Search for the cell housing the specified text and yield its [x, y] center coordinate. 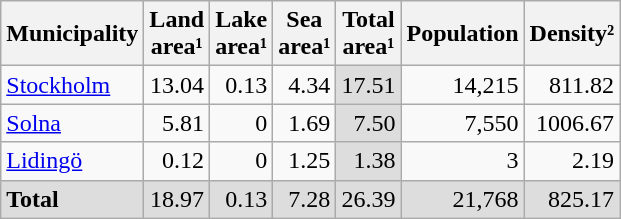
Municipality [72, 34]
Landarea¹ [177, 34]
811.82 [572, 85]
Totalarea¹ [368, 34]
Density² [572, 34]
2.19 [572, 161]
0.12 [177, 161]
Solna [72, 123]
5.81 [177, 123]
7.28 [304, 199]
Seaarea¹ [304, 34]
7.50 [368, 123]
1.25 [304, 161]
7,550 [462, 123]
4.34 [304, 85]
Stockholm [72, 85]
13.04 [177, 85]
26.39 [368, 199]
Total [72, 199]
21,768 [462, 199]
3 [462, 161]
1.69 [304, 123]
Lakearea¹ [242, 34]
14,215 [462, 85]
Lidingö [72, 161]
825.17 [572, 199]
1006.67 [572, 123]
Population [462, 34]
18.97 [177, 199]
17.51 [368, 85]
1.38 [368, 161]
